Determine the [x, y] coordinate at the center of the cell enclosing the given text.  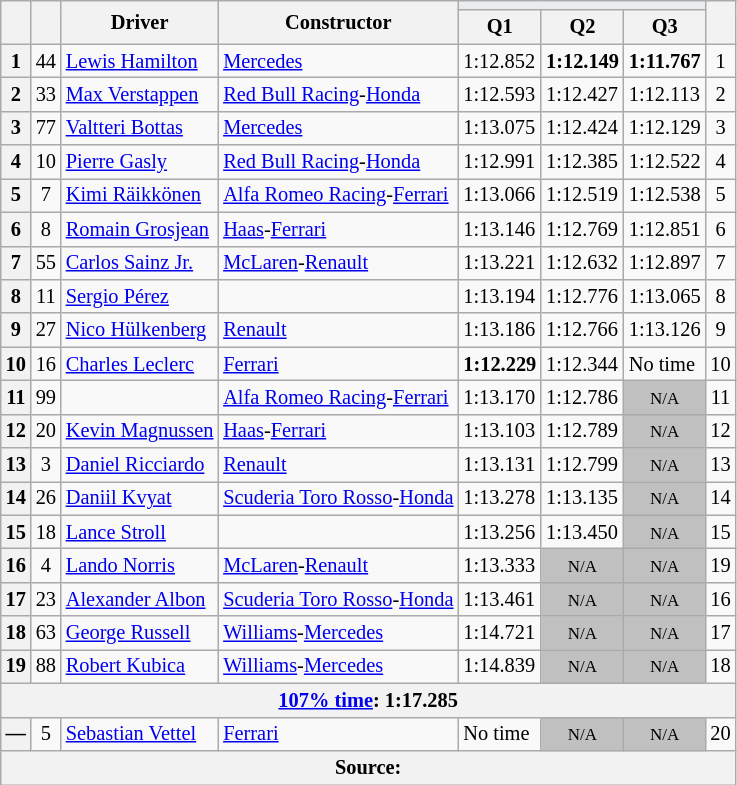
Q1 [500, 27]
1:11.767 [665, 61]
1:12.229 [500, 364]
1:12.897 [665, 263]
1:12.113 [665, 94]
99 [46, 397]
Kevin Magnussen [140, 431]
1:12.522 [665, 162]
1:13.278 [500, 498]
1:12.789 [582, 431]
1:12.538 [665, 195]
1:13.186 [500, 330]
1:13.103 [500, 431]
Pierre Gasly [140, 162]
1:12.129 [665, 128]
1:14.721 [500, 633]
1:13.066 [500, 195]
1:12.776 [582, 296]
Valtteri Bottas [140, 128]
1:12.786 [582, 397]
1:12.769 [582, 229]
Daniel Ricciardo [140, 465]
1:12.593 [500, 94]
1:13.065 [665, 296]
Romain Grosjean [140, 229]
1:12.766 [582, 330]
1:13.256 [500, 532]
Source: [368, 767]
Lewis Hamilton [140, 61]
Sebastian Vettel [140, 734]
Alexander Albon [140, 599]
1:12.851 [665, 229]
1:13.075 [500, 128]
44 [46, 61]
55 [46, 263]
— [16, 734]
1:12.799 [582, 465]
63 [46, 633]
26 [46, 498]
107% time: 1:17.285 [368, 700]
Lance Stroll [140, 532]
Q2 [582, 27]
1:13.131 [500, 465]
Q3 [665, 27]
1:13.461 [500, 599]
33 [46, 94]
Nico Hülkenberg [140, 330]
1:13.333 [500, 565]
1:13.450 [582, 532]
1:12.991 [500, 162]
1:13.194 [500, 296]
1:12.519 [582, 195]
1:13.126 [665, 330]
Sergio Pérez [140, 296]
77 [46, 128]
1:14.839 [500, 666]
George Russell [140, 633]
1:12.149 [582, 61]
Kimi Räikkönen [140, 195]
27 [46, 330]
Driver [140, 22]
1:13.135 [582, 498]
1:12.344 [582, 364]
1:12.427 [582, 94]
Daniil Kvyat [140, 498]
1:13.221 [500, 263]
1:12.385 [582, 162]
Max Verstappen [140, 94]
Constructor [338, 22]
1:12.852 [500, 61]
1:13.146 [500, 229]
Robert Kubica [140, 666]
Charles Leclerc [140, 364]
88 [46, 666]
1:12.632 [582, 263]
1:13.170 [500, 397]
Carlos Sainz Jr. [140, 263]
1:12.424 [582, 128]
Lando Norris [140, 565]
23 [46, 599]
